Capture the cell that displays the provided text and extract its (X, Y) central coordinate. 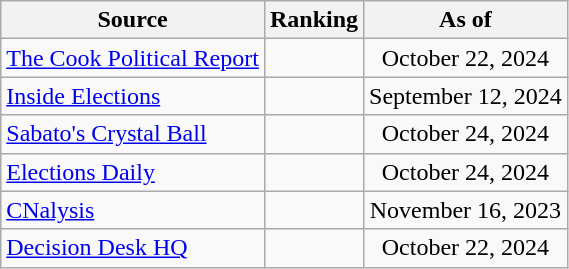
Ranking (314, 20)
November 16, 2023 (466, 210)
As of (466, 20)
CNalysis (133, 210)
Source (133, 20)
Inside Elections (133, 96)
Elections Daily (133, 172)
Sabato's Crystal Ball (133, 134)
September 12, 2024 (466, 96)
The Cook Political Report (133, 58)
Decision Desk HQ (133, 248)
